Capture the cell that displays the provided text and extract its [X, Y] central coordinate. 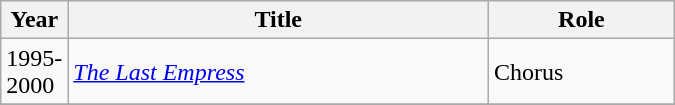
Role [582, 20]
Title [278, 20]
Year [34, 20]
The Last Empress [278, 72]
1995-2000 [34, 72]
Chorus [582, 72]
